Detect which cell encompasses the target text, then output its (x, y) center coordinate. 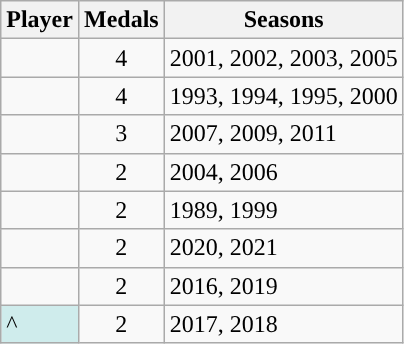
2016, 2019 (284, 286)
^ (40, 324)
2001, 2002, 2003, 2005 (284, 58)
2007, 2009, 2011 (284, 134)
2017, 2018 (284, 324)
1989, 1999 (284, 210)
Medals (121, 20)
2004, 2006 (284, 172)
2020, 2021 (284, 248)
3 (121, 134)
Seasons (284, 20)
1993, 1994, 1995, 2000 (284, 96)
Player (40, 20)
